Search for the cell housing the specified text and yield its [x, y] center coordinate. 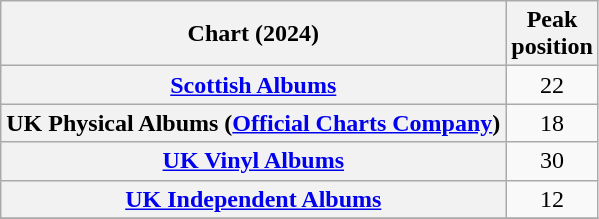
UK Physical Albums (Official Charts Company) [254, 123]
Chart (2024) [254, 34]
Scottish Albums [254, 85]
Peakposition [552, 34]
12 [552, 199]
22 [552, 85]
30 [552, 161]
UK Independent Albums [254, 199]
UK Vinyl Albums [254, 161]
18 [552, 123]
